Output the [X, Y] coordinate of the center of the cell containing the given text.  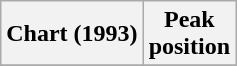
Peakposition [189, 34]
Chart (1993) [72, 34]
